Detect which cell encompasses the target text, then output its (X, Y) center coordinate. 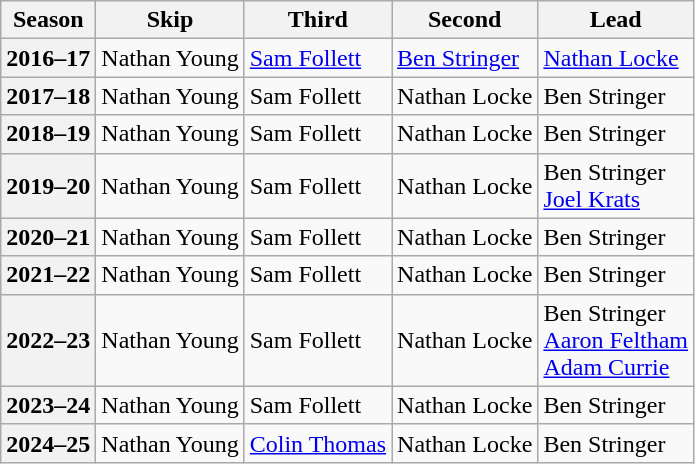
2024–25 (48, 443)
2022–23 (48, 340)
Ben Stringer Joel Krats (616, 186)
Season (48, 20)
2018–19 (48, 134)
2023–24 (48, 405)
2019–20 (48, 186)
Ben Stringer Aaron Feltham Adam Currie (616, 340)
2017–18 (48, 96)
Second (465, 20)
Third (318, 20)
Lead (616, 20)
2020–21 (48, 237)
Colin Thomas (318, 443)
Skip (170, 20)
2016–17 (48, 58)
2021–22 (48, 275)
